Output the (X, Y) coordinate of the center of the cell containing the given text.  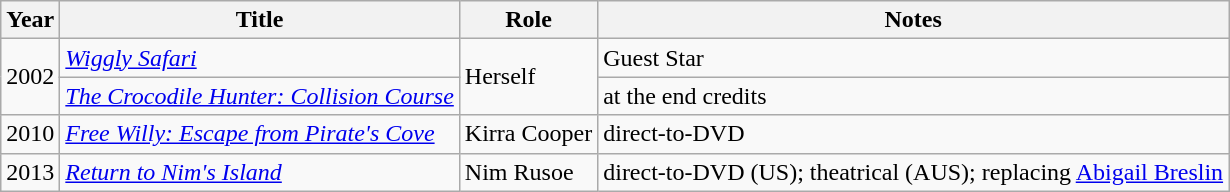
2013 (30, 172)
Notes (914, 20)
Wiggly Safari (260, 58)
Guest Star (914, 58)
Kirra Cooper (528, 134)
Return to Nim's Island (260, 172)
Role (528, 20)
Year (30, 20)
Herself (528, 77)
direct-to-DVD (914, 134)
direct-to-DVD (US); theatrical (AUS); replacing Abigail Breslin (914, 172)
2010 (30, 134)
Nim Rusoe (528, 172)
The Crocodile Hunter: Collision Course (260, 96)
at the end credits (914, 96)
2002 (30, 77)
Free Willy: Escape from Pirate's Cove (260, 134)
Title (260, 20)
